Output the (x, y) coordinate of the center of the cell containing the given text.  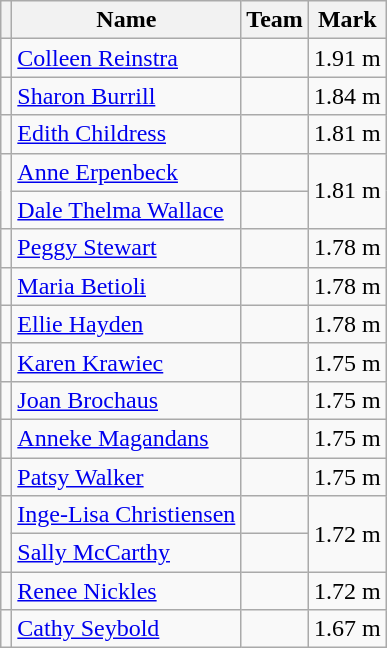
Inge-Lisa Christiensen (126, 515)
Mark (347, 20)
Cathy Seybold (126, 629)
Team (275, 20)
Dale Thelma Wallace (126, 210)
Maria Betioli (126, 286)
Joan Brochaus (126, 400)
Anne Erpenbeck (126, 172)
Sally McCarthy (126, 553)
Ellie Hayden (126, 324)
1.84 m (347, 96)
Colleen Reinstra (126, 58)
Peggy Stewart (126, 248)
Edith Childress (126, 134)
Renee Nickles (126, 591)
1.91 m (347, 58)
Karen Krawiec (126, 362)
Patsy Walker (126, 477)
Anneke Magandans (126, 438)
Sharon Burrill (126, 96)
1.67 m (347, 629)
Name (126, 20)
